Find where the given text appears and provide that cell's center as [x, y] coordinate. 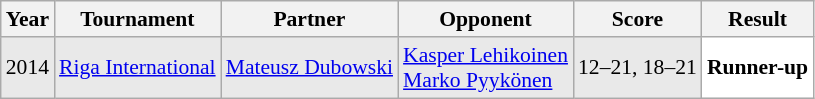
2014 [28, 68]
Mateusz Dubowski [310, 68]
Kasper Lehikoinen Marko Pyykönen [486, 68]
12–21, 18–21 [638, 68]
Year [28, 19]
Result [758, 19]
Riga International [138, 68]
Score [638, 19]
Opponent [486, 19]
Tournament [138, 19]
Runner-up [758, 68]
Partner [310, 19]
